Search for the cell housing the specified text and yield its (X, Y) center coordinate. 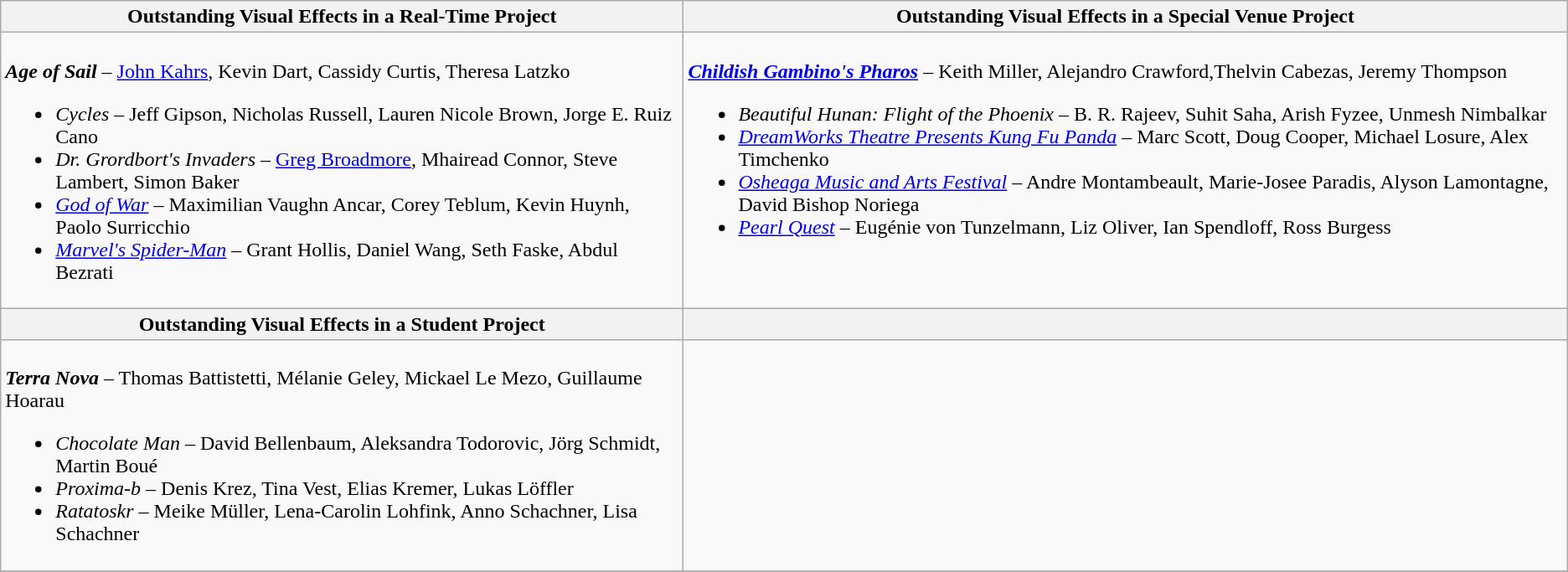
Outstanding Visual Effects in a Special Venue Project (1126, 17)
Outstanding Visual Effects in a Student Project (342, 324)
Outstanding Visual Effects in a Real-Time Project (342, 17)
